Output the [X, Y] coordinate of the center of the cell containing the given text.  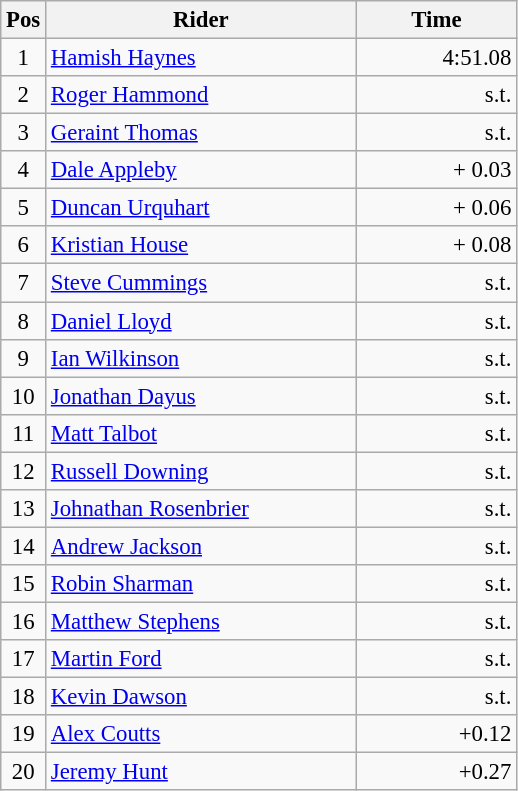
12 [24, 471]
9 [24, 358]
1 [24, 58]
Ian Wilkinson [202, 358]
Roger Hammond [202, 95]
4 [24, 170]
15 [24, 584]
Time [436, 20]
Rider [202, 20]
18 [24, 697]
+ 0.06 [436, 208]
Kevin Dawson [202, 697]
Duncan Urquhart [202, 208]
6 [24, 245]
8 [24, 321]
13 [24, 509]
Alex Coutts [202, 734]
20 [24, 772]
Daniel Lloyd [202, 321]
11 [24, 433]
19 [24, 734]
Matthew Stephens [202, 621]
Jonathan Dayus [202, 396]
Russell Downing [202, 471]
Jeremy Hunt [202, 772]
Steve Cummings [202, 283]
+0.12 [436, 734]
3 [24, 133]
+0.27 [436, 772]
5 [24, 208]
Andrew Jackson [202, 546]
Robin Sharman [202, 584]
2 [24, 95]
16 [24, 621]
Geraint Thomas [202, 133]
Dale Appleby [202, 170]
+ 0.03 [436, 170]
14 [24, 546]
Johnathan Rosenbrier [202, 509]
7 [24, 283]
+ 0.08 [436, 245]
Martin Ford [202, 659]
17 [24, 659]
Matt Talbot [202, 433]
Hamish Haynes [202, 58]
4:51.08 [436, 58]
10 [24, 396]
Pos [24, 20]
Kristian House [202, 245]
